Determine the (X, Y) coordinate at the center of the cell enclosing the given text.  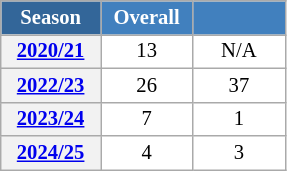
2022/23 (51, 85)
N/A (239, 51)
Season (51, 17)
1 (239, 119)
13 (146, 51)
2023/24 (51, 119)
2024/25 (51, 153)
7 (146, 119)
26 (146, 85)
4 (146, 153)
Overall (146, 17)
2020/21 (51, 51)
3 (239, 153)
37 (239, 85)
